Return the [x, y] coordinate for the center point of the cell that contains the specified text.  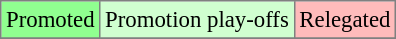
Promotion play-offs [197, 20]
Promoted [50, 20]
Relegated [345, 20]
